Scan for the cell matching the given text and deliver its [X, Y] coordinate at center. 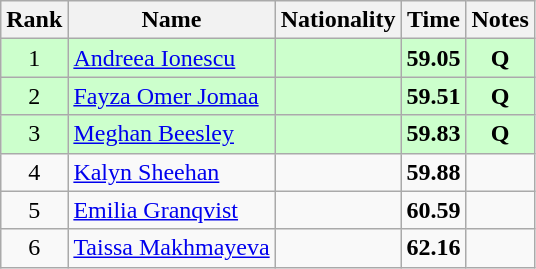
Name [172, 20]
Notes [500, 20]
4 [34, 172]
59.51 [434, 96]
Nationality [338, 20]
Meghan Beesley [172, 134]
59.05 [434, 58]
3 [34, 134]
1 [34, 58]
Fayza Omer Jomaa [172, 96]
Time [434, 20]
Rank [34, 20]
59.88 [434, 172]
Andreea Ionescu [172, 58]
60.59 [434, 210]
62.16 [434, 248]
2 [34, 96]
Kalyn Sheehan [172, 172]
59.83 [434, 134]
Emilia Granqvist [172, 210]
5 [34, 210]
6 [34, 248]
Taissa Makhmayeva [172, 248]
